From the cell containing the given text, extract its center point as (x, y) coordinate. 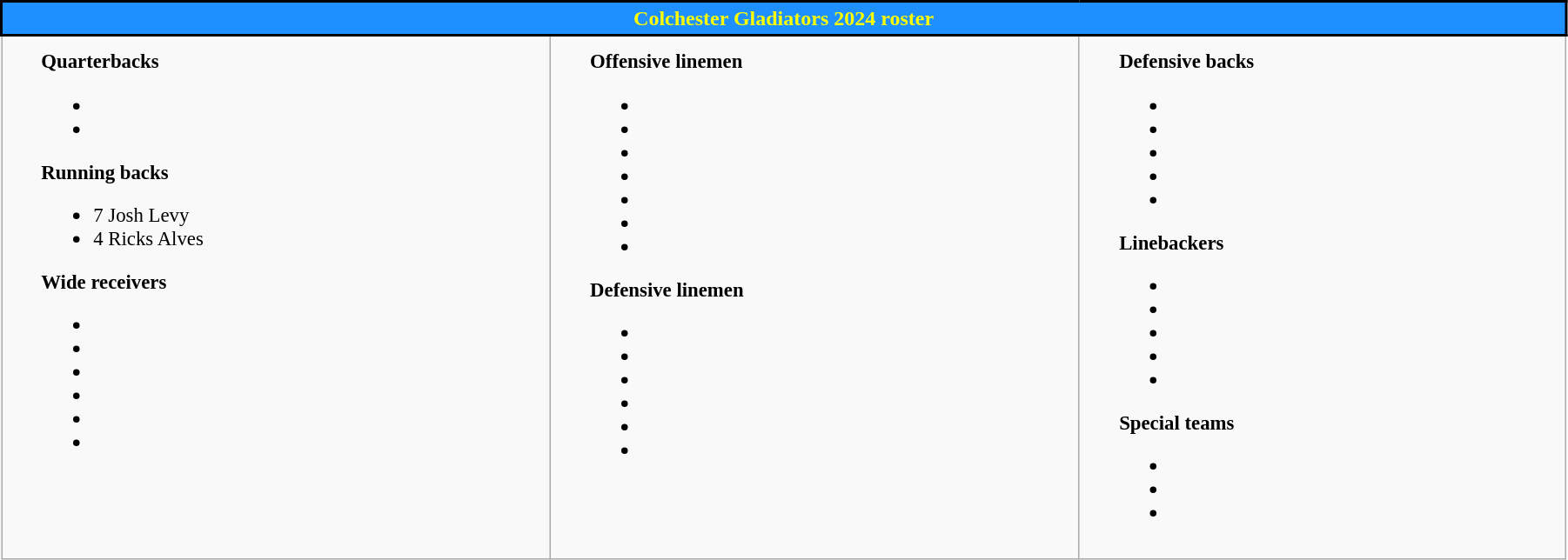
QuarterbacksRunning backs7 Josh Levy 4 Ricks Alves Wide receivers (277, 297)
Offensive linemenDefensive linemen (814, 297)
Colchester Gladiators 2024 roster (784, 19)
Defensive backsLinebackersSpecial teams (1323, 297)
